Search for the cell housing the specified text and yield its [X, Y] center coordinate. 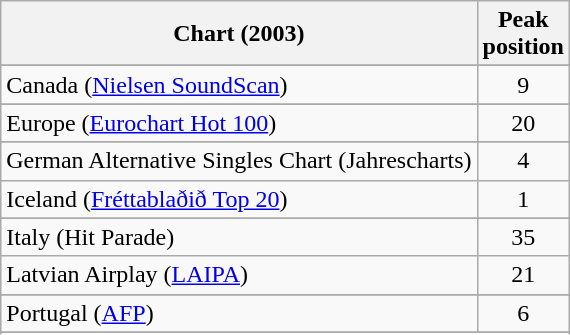
21 [523, 275]
Iceland (Fréttablaðið Top 20) [239, 199]
4 [523, 161]
Portugal (AFP) [239, 313]
Europe (Eurochart Hot 100) [239, 123]
9 [523, 85]
6 [523, 313]
1 [523, 199]
German Alternative Singles Chart (Jahrescharts) [239, 161]
Peakposition [523, 34]
Italy (Hit Parade) [239, 237]
Canada (Nielsen SoundScan) [239, 85]
Latvian Airplay (LAIPA) [239, 275]
35 [523, 237]
Chart (2003) [239, 34]
20 [523, 123]
